Identify which cell holds the provided text, then report its [X, Y] central coordinate. 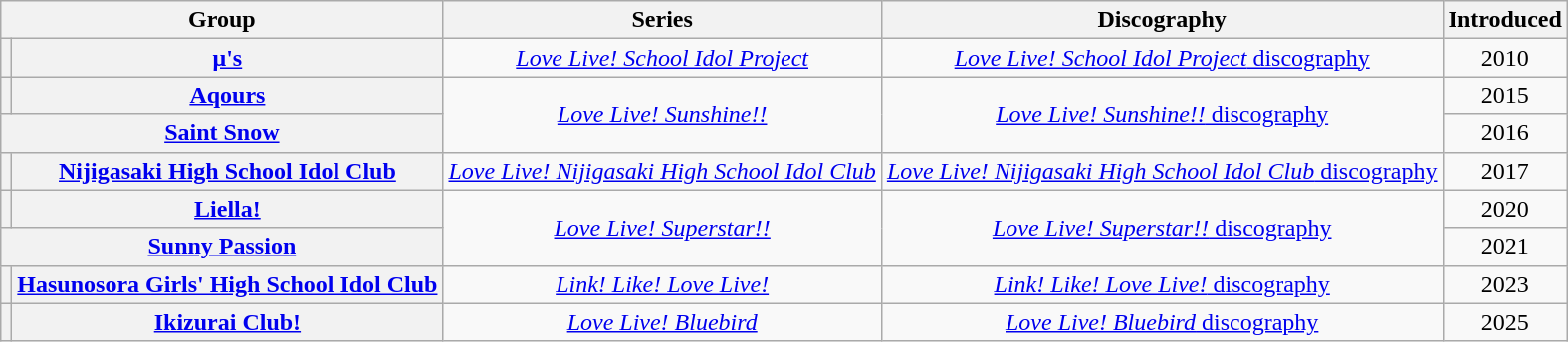
Liella! [227, 209]
2017 [1505, 171]
Love Live! Sunshine!! discography [1162, 114]
Sunny Passion [222, 247]
2021 [1505, 247]
2020 [1505, 209]
Series [662, 20]
Saint Snow [222, 133]
2023 [1505, 284]
Love Live! Superstar!! [662, 228]
2016 [1505, 133]
Group [222, 20]
Ikizurai Club! [227, 322]
Love Live! School Idol Project [662, 58]
Introduced [1505, 20]
Link! Like! Love Live! discography [1162, 284]
Nijigasaki High School Idol Club [227, 171]
2010 [1505, 58]
Hasunosora Girls' High School Idol Club [227, 284]
Aqours [227, 95]
μ's [227, 58]
Love Live! Nijigasaki High School Idol Club discography [1162, 171]
Discography [1162, 20]
Love Live! Superstar!! discography [1162, 228]
Love Live! Nijigasaki High School Idol Club [662, 171]
Love Live! Sunshine!! [662, 114]
Love Live! Bluebird [662, 322]
2015 [1505, 95]
Love Live! Bluebird discography [1162, 322]
Link! Like! Love Live! [662, 284]
Love Live! School Idol Project discography [1162, 58]
2025 [1505, 322]
